Find where the given text appears and provide that cell's center as [X, Y] coordinate. 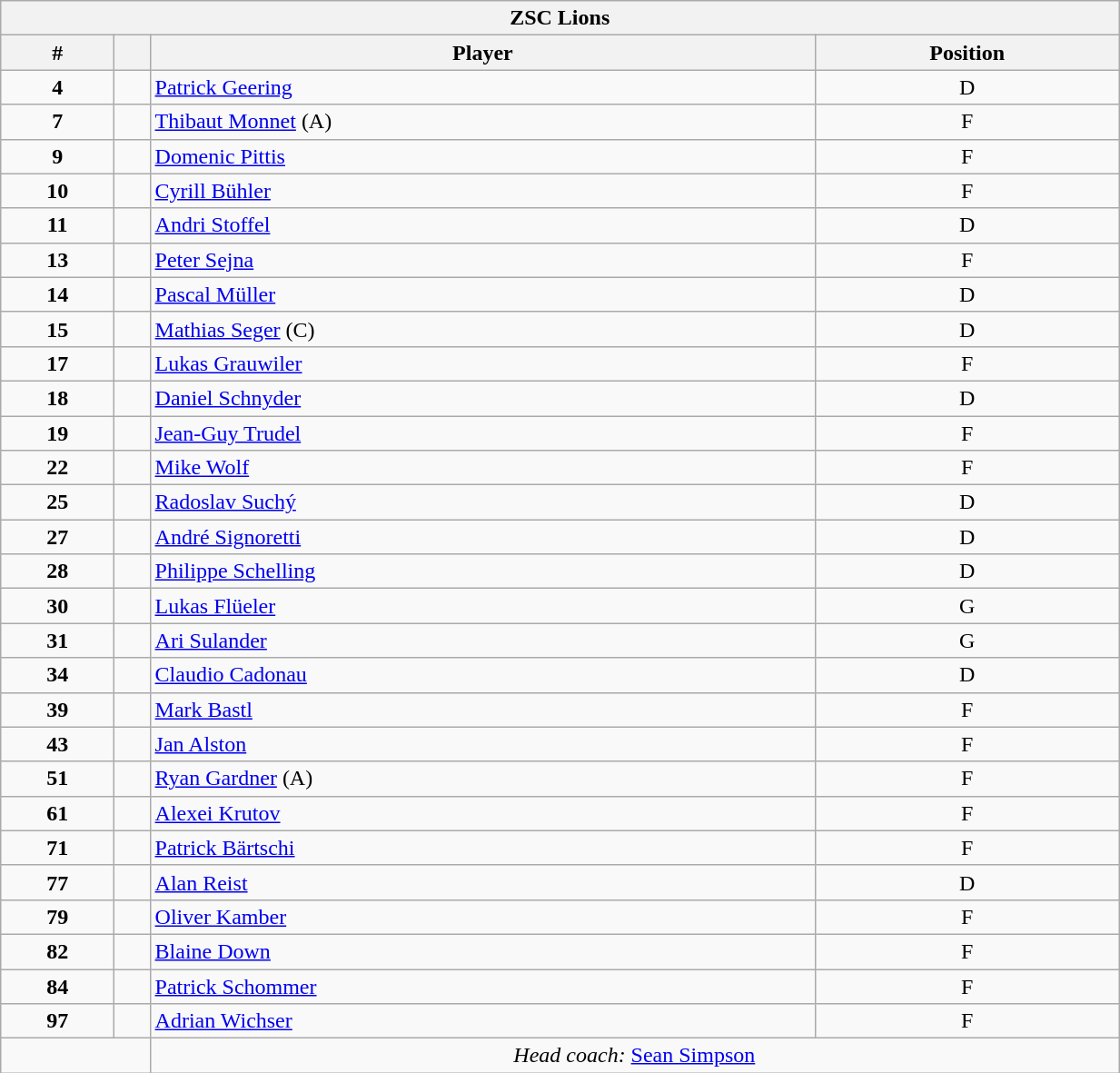
77 [58, 882]
Adrian Wichser [483, 1021]
Patrick Bärtschi [483, 848]
Blaine Down [483, 951]
43 [58, 744]
27 [58, 537]
André Signoretti [483, 537]
17 [58, 363]
11 [58, 225]
Patrick Geering [483, 87]
14 [58, 294]
97 [58, 1021]
Mathias Seger (C) [483, 329]
Claudio Cadonau [483, 675]
71 [58, 848]
Pascal Müller [483, 294]
Jean-Guy Trudel [483, 433]
Head coach: Sean Simpson [634, 1056]
30 [58, 606]
15 [58, 329]
Ari Sulander [483, 641]
79 [58, 917]
# [58, 53]
18 [58, 398]
Alexei Krutov [483, 813]
Domenic Pittis [483, 156]
Patrick Schommer [483, 986]
Ryan Gardner (A) [483, 779]
13 [58, 260]
19 [58, 433]
Cyrill Bühler [483, 191]
Philippe Schelling [483, 571]
Thibaut Monnet (A) [483, 122]
Oliver Kamber [483, 917]
Lukas Flüeler [483, 606]
Mike Wolf [483, 468]
28 [58, 571]
Jan Alston [483, 744]
31 [58, 641]
Radoslav Suchý [483, 502]
51 [58, 779]
7 [58, 122]
10 [58, 191]
82 [58, 951]
Alan Reist [483, 882]
Mark Bastl [483, 710]
9 [58, 156]
Daniel Schnyder [483, 398]
4 [58, 87]
39 [58, 710]
Player [483, 53]
84 [58, 986]
Lukas Grauwiler [483, 363]
34 [58, 675]
61 [58, 813]
22 [58, 468]
Peter Sejna [483, 260]
Position [967, 53]
Andri Stoffel [483, 225]
ZSC Lions [560, 18]
25 [58, 502]
